Search for the cell housing the specified text and yield its (X, Y) center coordinate. 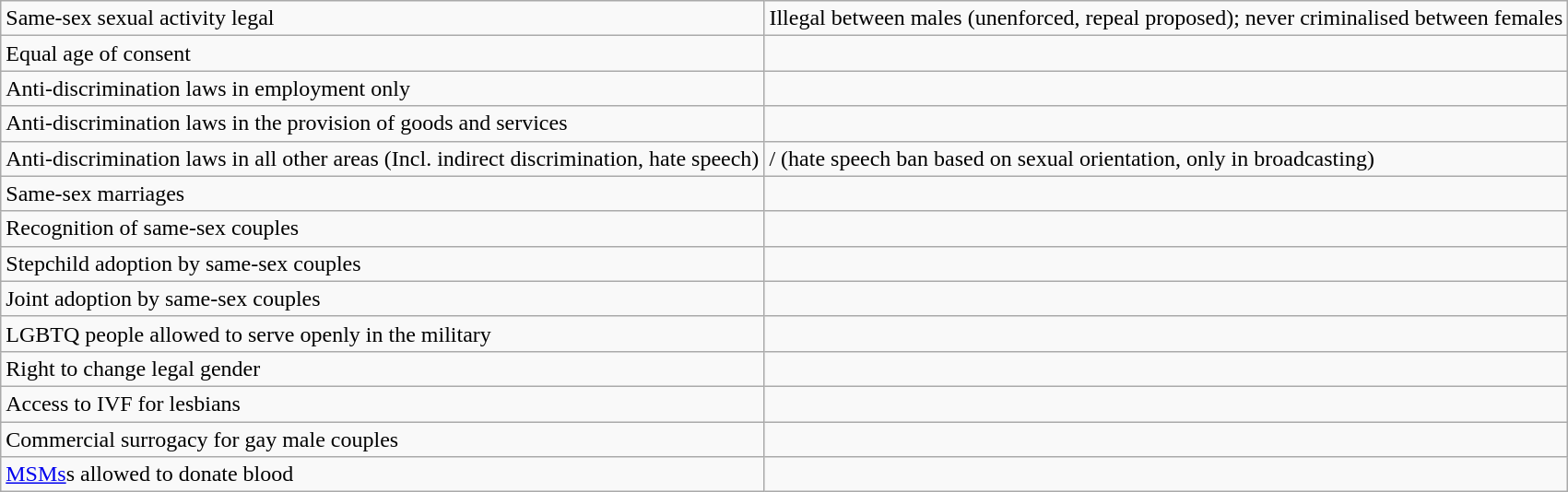
Right to change legal gender (383, 369)
Joint adoption by same-sex couples (383, 299)
Same-sex marriages (383, 193)
Anti-discrimination laws in employment only (383, 88)
LGBTQ people allowed to serve openly in the military (383, 334)
Recognition of same-sex couples (383, 228)
Same-sex sexual activity legal (383, 18)
MSMss allowed to donate blood (383, 474)
Commercial surrogacy for gay male couples (383, 439)
Anti-discrimination laws in the provision of goods and services (383, 123)
Illegal between males (unenforced, repeal proposed); never criminalised between females (1166, 18)
Anti-discrimination laws in all other areas (Incl. indirect discrimination, hate speech) (383, 158)
Equal age of consent (383, 53)
Stepchild adoption by same-sex couples (383, 264)
/ (hate speech ban based on sexual orientation, only in broadcasting) (1166, 158)
Access to IVF for lesbians (383, 404)
